Search for the cell housing the specified text and yield its (x, y) center coordinate. 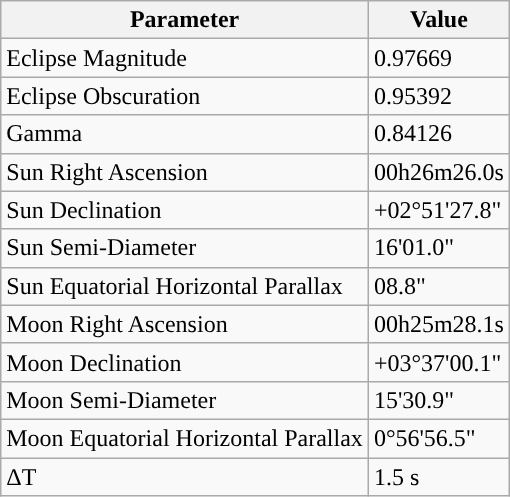
Eclipse Magnitude (185, 58)
Sun Equatorial Horizontal Parallax (185, 286)
Sun Declination (185, 210)
ΔT (185, 477)
00h25m28.1s (438, 324)
Value (438, 20)
Moon Right Ascension (185, 324)
Eclipse Obscuration (185, 96)
0°56'56.5" (438, 438)
Moon Equatorial Horizontal Parallax (185, 438)
0.97669 (438, 58)
Parameter (185, 20)
Sun Right Ascension (185, 172)
Moon Semi-Diameter (185, 400)
Sun Semi-Diameter (185, 248)
+03°37'00.1" (438, 362)
16'01.0" (438, 248)
1.5 s (438, 477)
08.8" (438, 286)
+02°51'27.8" (438, 210)
00h26m26.0s (438, 172)
0.95392 (438, 96)
Gamma (185, 134)
15'30.9" (438, 400)
Moon Declination (185, 362)
0.84126 (438, 134)
